Extract the (X, Y) coordinate from the center of the cell holding the provided text.  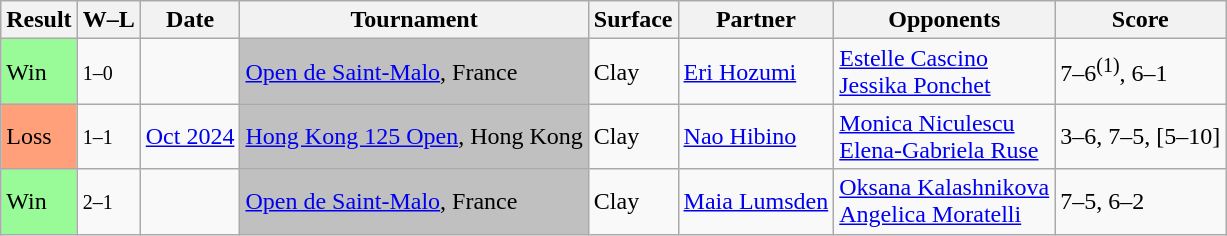
Loss (39, 136)
1–1 (108, 136)
7–6(1), 6–1 (1140, 72)
Score (1140, 20)
Estelle Cascino Jessika Ponchet (944, 72)
Eri Hozumi (756, 72)
7–5, 6–2 (1140, 202)
Maia Lumsden (756, 202)
Nao Hibino (756, 136)
W–L (108, 20)
2–1 (108, 202)
Oct 2024 (190, 136)
Opponents (944, 20)
Tournament (414, 20)
Partner (756, 20)
Result (39, 20)
Monica Niculescu Elena-Gabriela Ruse (944, 136)
3–6, 7–5, [5–10] (1140, 136)
Date (190, 20)
1–0 (108, 72)
Oksana Kalashnikova Angelica Moratelli (944, 202)
Hong Kong 125 Open, Hong Kong (414, 136)
Surface (633, 20)
